Return (X, Y) of the center of cell containing provided text 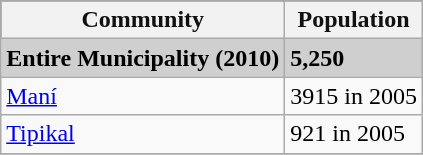
3915 in 2005 (354, 96)
5,250 (354, 58)
Tipikal (143, 134)
Entire Municipality (2010) (143, 58)
Maní (143, 96)
Population (354, 20)
Community (143, 20)
921 in 2005 (354, 134)
